Extract the [x, y] coordinate from the center of the cell holding the provided text.  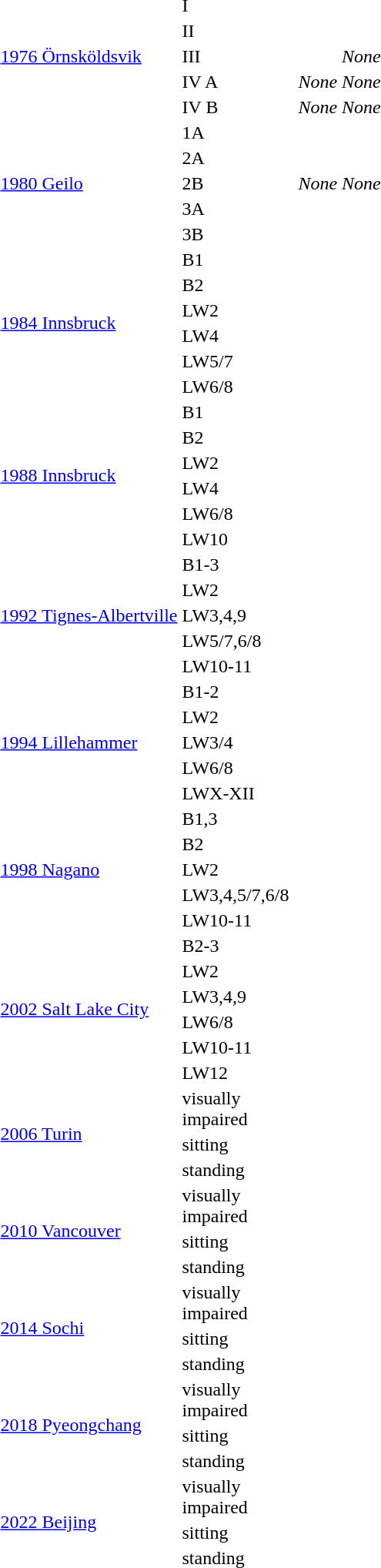
LW5/7 [236, 361]
II [236, 31]
LWX-XII [236, 793]
B1-3 [236, 565]
IV A [236, 82]
2A [236, 158]
3B [236, 234]
LW10 [236, 539]
LW3/4 [236, 742]
LW12 [236, 1073]
IV B [236, 107]
B1,3 [236, 819]
III [236, 56]
LW3,4,5/7,6/8 [236, 895]
B1-2 [236, 692]
3A [236, 209]
LW5/7,6/8 [236, 641]
2B [236, 183]
B2-3 [236, 946]
1A [236, 132]
